Return the [x, y] coordinate for the center point of the cell that contains the specified text.  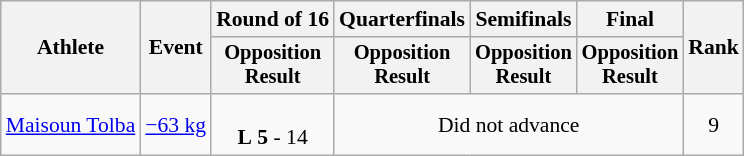
Athlete [71, 48]
Round of 16 [272, 19]
Event [176, 48]
9 [714, 124]
L 5 - 14 [272, 124]
Maisoun Tolba [71, 124]
−63 kg [176, 124]
Semifinals [524, 19]
Did not advance [508, 124]
Quarterfinals [402, 19]
Rank [714, 48]
Final [630, 19]
